Extract the (X, Y) coordinate from the center of the cell holding the provided text.  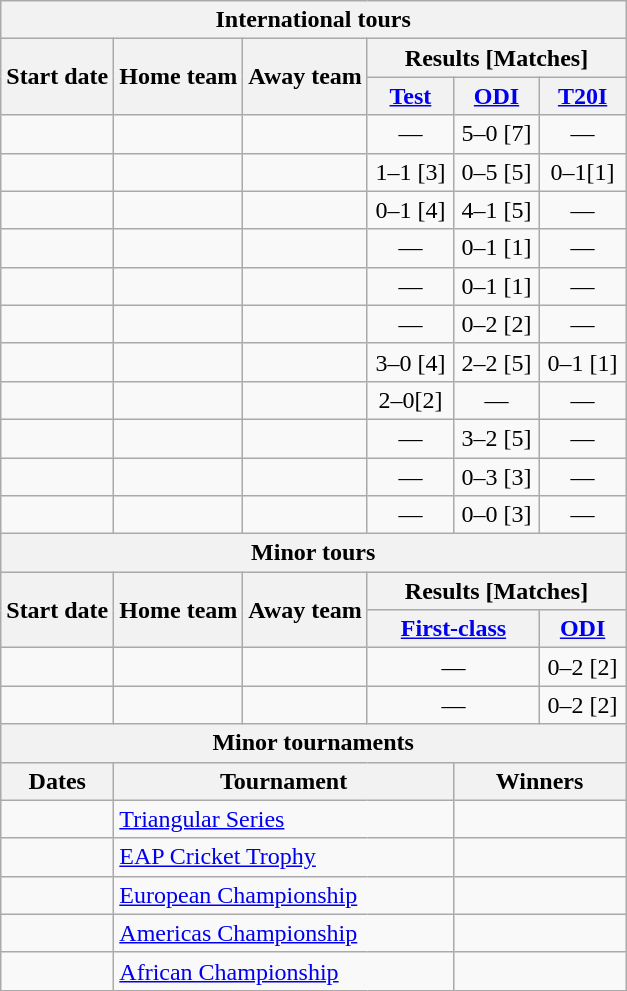
4–1 [5] (496, 210)
2–0[2] (410, 400)
Tournament (284, 781)
2–2 [5] (496, 362)
Minor tournaments (314, 743)
1–1 [3] (410, 172)
European Championship (284, 895)
International tours (314, 20)
3–2 [5] (496, 438)
Winners (539, 781)
EAP Cricket Trophy (284, 857)
0–3 [3] (496, 477)
First-class (453, 629)
Americas Championship (284, 933)
Test (410, 96)
0–1[1] (583, 172)
0–0 [3] (496, 515)
3–0 [4] (410, 362)
Minor tours (314, 553)
T20I (583, 96)
African Championship (284, 971)
0–5 [5] (496, 172)
5–0 [7] (496, 134)
Dates (58, 781)
Triangular Series (284, 819)
0–1 [4] (410, 210)
